Scan for the cell matching the given text and deliver its (x, y) coordinate at center. 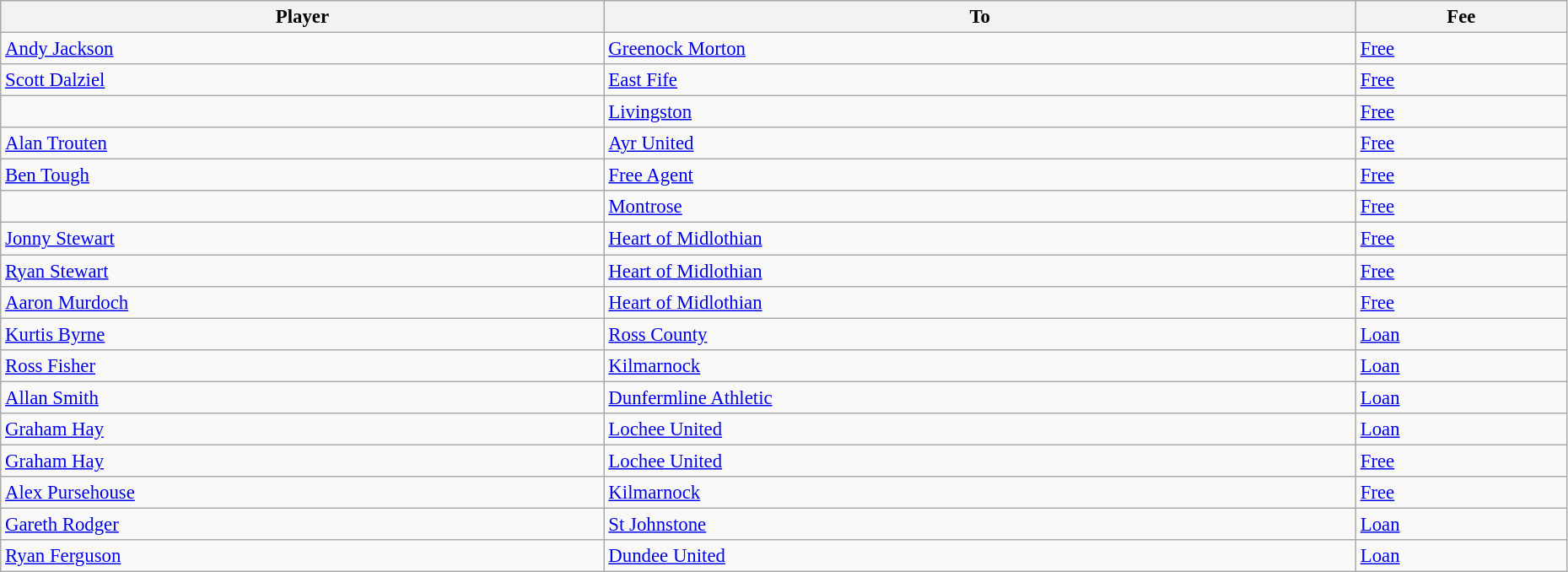
Montrose (980, 207)
To (980, 17)
Jonny Stewart (302, 239)
Dunfermline Athletic (980, 397)
Scott Dalziel (302, 80)
St Johnstone (980, 524)
Alex Pursehouse (302, 493)
Alan Trouten (302, 143)
Ben Tough (302, 175)
Free Agent (980, 175)
Kurtis Byrne (302, 334)
Greenock Morton (980, 49)
Ayr United (980, 143)
Allan Smith (302, 397)
Ryan Stewart (302, 271)
Fee (1461, 17)
Dundee United (980, 556)
Ryan Ferguson (302, 556)
East Fife (980, 80)
Aaron Murdoch (302, 302)
Livingston (980, 112)
Ross County (980, 334)
Ross Fisher (302, 365)
Player (302, 17)
Gareth Rodger (302, 524)
Andy Jackson (302, 49)
